Extract the (X, Y) coordinate from the center of the cell holding the provided text.  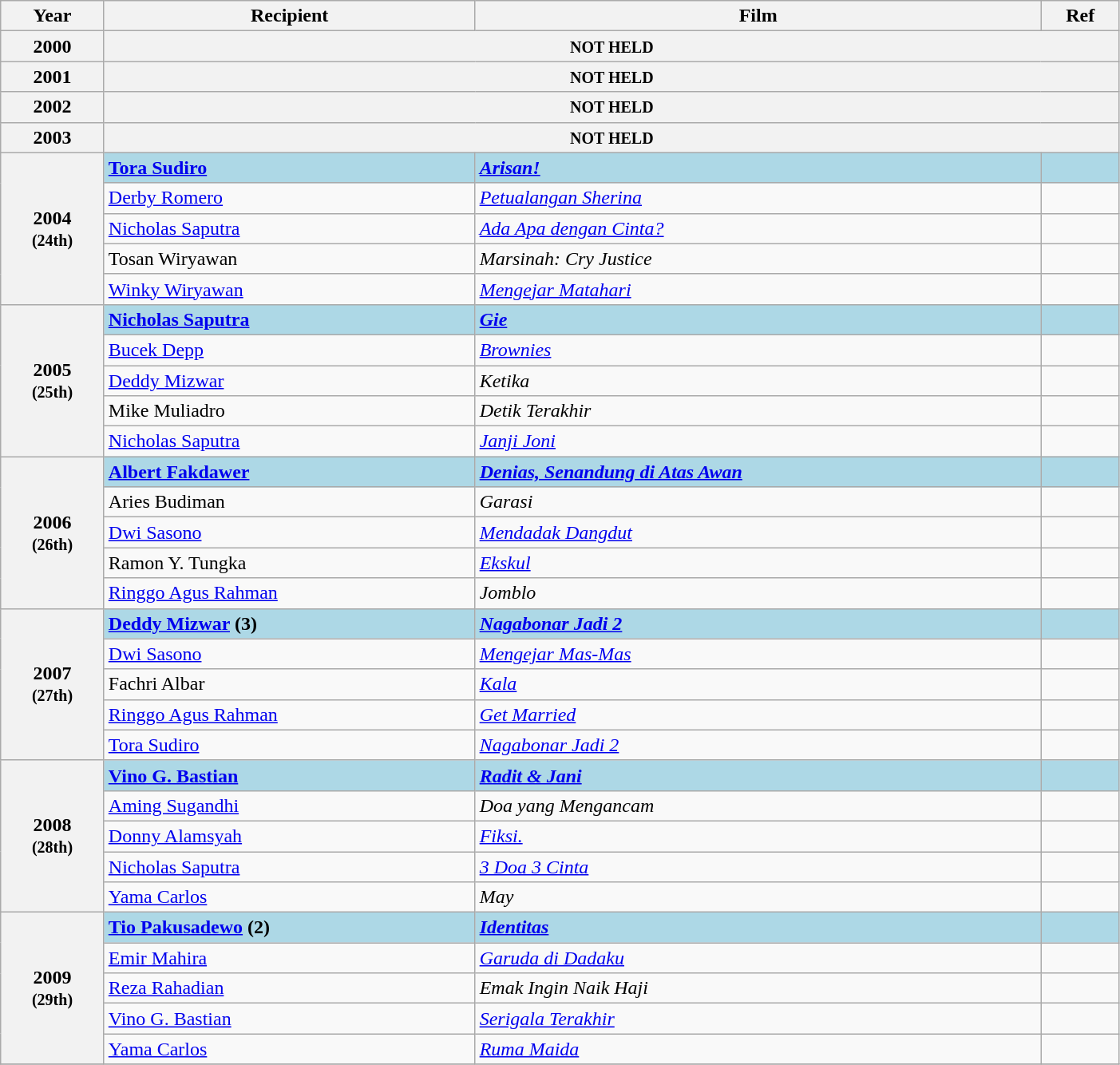
Deddy Mizwar (3) (289, 624)
Ketika (758, 381)
2005(25th) (53, 380)
Serigala Terakhir (758, 1019)
Recipient (289, 16)
2009(29th) (53, 988)
Fachri Albar (289, 684)
Reza Rahadian (289, 988)
Denias, Senandung di Atas Awan (758, 472)
2008(28th) (53, 836)
Fiksi. (758, 836)
3 Doa 3 Cinta (758, 866)
Bucek Depp (289, 350)
Emir Mahira (289, 958)
Derby Romero (289, 198)
Ref (1080, 16)
Doa yang Mengancam (758, 806)
Emak Ingin Naik Haji (758, 988)
Donny Alamsyah (289, 836)
Film (758, 16)
Kala (758, 684)
Tosan Wiryawan (289, 259)
Get Married (758, 715)
Aries Budiman (289, 502)
2007(27th) (53, 684)
Ruma Maida (758, 1049)
Ramon Y. Tungka (289, 563)
Ada Apa dengan Cinta? (758, 228)
Arisan! (758, 168)
Deddy Mizwar (289, 381)
Year (53, 16)
Mendadak Dangdut (758, 532)
Brownies (758, 350)
Aming Sugandhi (289, 806)
Tio Pakusadewo (2) (289, 928)
Mike Muliadro (289, 411)
2003 (53, 137)
Garuda di Dadaku (758, 958)
Identitas (758, 928)
Marsinah: Cry Justice (758, 259)
2000 (53, 46)
Detik Terakhir (758, 411)
Jomblo (758, 593)
May (758, 897)
Gie (758, 319)
Mengejar Mas-Mas (758, 654)
Radit & Jani (758, 775)
2001 (53, 77)
Winky Wiryawan (289, 289)
2004(24th) (53, 228)
Garasi (758, 502)
Mengejar Matahari (758, 289)
Petualangan Sherina (758, 198)
Janji Joni (758, 441)
2006(26th) (53, 532)
2002 (53, 107)
Albert Fakdawer (289, 472)
Ekskul (758, 563)
